Pinpoint the cell where the given text exists, returning its (X, Y) midpoint coordinate. 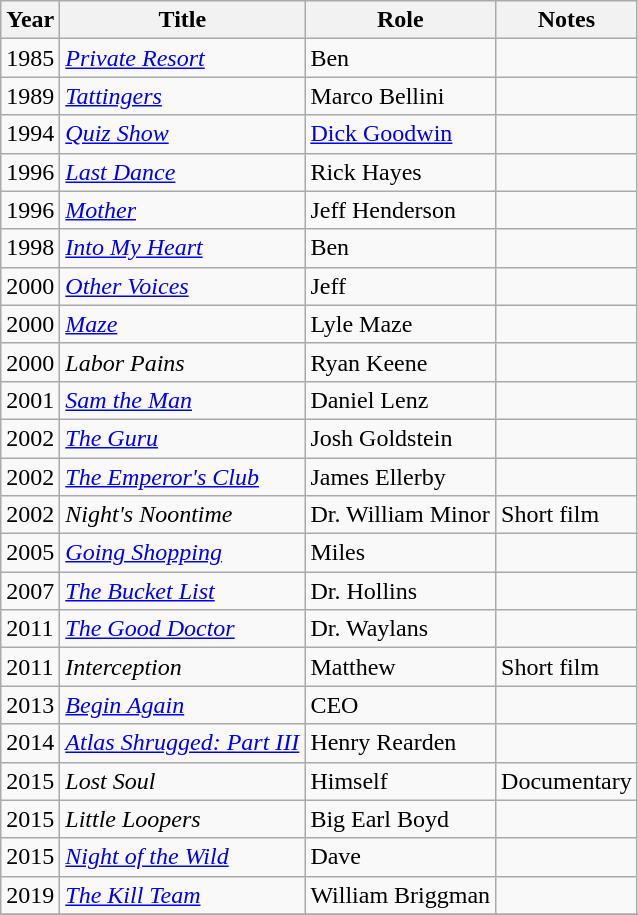
Dr. Hollins (400, 591)
2019 (30, 895)
1994 (30, 134)
1985 (30, 58)
Atlas Shrugged: Part III (182, 743)
Daniel Lenz (400, 400)
Rick Hayes (400, 172)
Documentary (567, 781)
Quiz Show (182, 134)
Role (400, 20)
2014 (30, 743)
Ryan Keene (400, 362)
Begin Again (182, 705)
Private Resort (182, 58)
The Emperor's Club (182, 477)
The Guru (182, 438)
CEO (400, 705)
Night of the Wild (182, 857)
Henry Rearden (400, 743)
The Kill Team (182, 895)
Dr. Waylans (400, 629)
Lost Soul (182, 781)
Labor Pains (182, 362)
Himself (400, 781)
William Briggman (400, 895)
Lyle Maze (400, 324)
1989 (30, 96)
Big Earl Boyd (400, 819)
The Bucket List (182, 591)
2013 (30, 705)
Little Loopers (182, 819)
Year (30, 20)
Josh Goldstein (400, 438)
Last Dance (182, 172)
Tattingers (182, 96)
Maze (182, 324)
Dick Goodwin (400, 134)
Jeff Henderson (400, 210)
Title (182, 20)
Jeff (400, 286)
Night's Noontime (182, 515)
Going Shopping (182, 553)
Marco Bellini (400, 96)
2007 (30, 591)
Sam the Man (182, 400)
2005 (30, 553)
James Ellerby (400, 477)
Mother (182, 210)
Other Voices (182, 286)
Dave (400, 857)
Matthew (400, 667)
Dr. William Minor (400, 515)
2001 (30, 400)
1998 (30, 248)
Into My Heart (182, 248)
Notes (567, 20)
Interception (182, 667)
The Good Doctor (182, 629)
Miles (400, 553)
